Detect which cell encompasses the target text, then output its (X, Y) center coordinate. 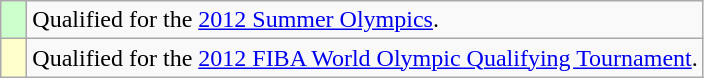
Qualified for the 2012 Summer Olympics. (365, 20)
Qualified for the 2012 FIBA World Olympic Qualifying Tournament. (365, 58)
